Detect which cell encompasses the target text, then output its [x, y] center coordinate. 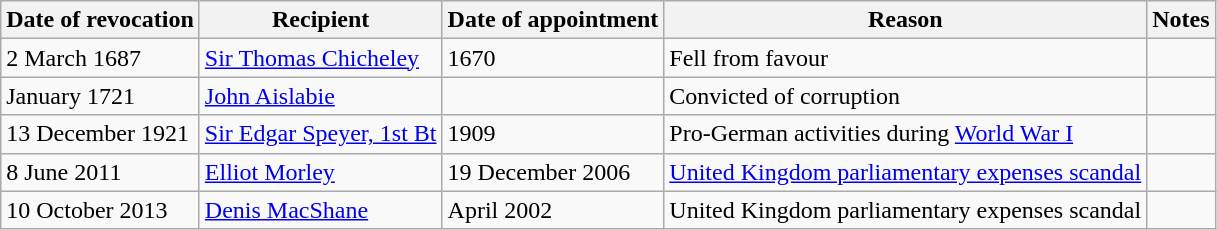
Sir Edgar Speyer, 1st Bt [320, 134]
Reason [906, 20]
2 March 1687 [100, 58]
19 December 2006 [553, 172]
Fell from favour [906, 58]
1909 [553, 134]
8 June 2011 [100, 172]
Notes [1181, 20]
Denis MacShane [320, 210]
Recipient [320, 20]
Sir Thomas Chicheley [320, 58]
1670 [553, 58]
January 1721 [100, 96]
Convicted of corruption [906, 96]
13 December 1921 [100, 134]
Pro-German activities during World War I [906, 134]
April 2002 [553, 210]
Date of appointment [553, 20]
10 October 2013 [100, 210]
Elliot Morley [320, 172]
John Aislabie [320, 96]
Date of revocation [100, 20]
